Scan for the cell matching the given text and deliver its (X, Y) coordinate at center. 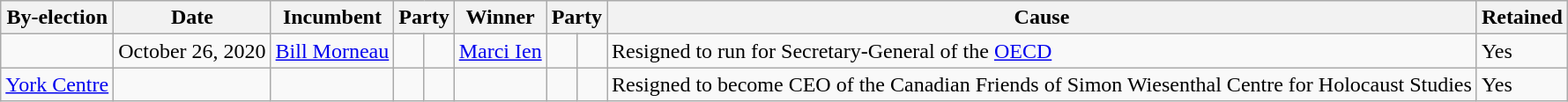
Incumbent (332, 18)
Bill Morneau (332, 51)
By-election (57, 18)
Cause (1042, 18)
Resigned to become CEO of the Canadian Friends of Simon Wiesenthal Centre for Holocaust Studies (1042, 84)
Marci Ien (501, 51)
Retained (1521, 18)
York Centre (57, 84)
Winner (501, 18)
Date (192, 18)
October 26, 2020 (192, 51)
Resigned to run for Secretary-General of the OECD (1042, 51)
